Pinpoint the cell where the given text exists, returning its (X, Y) midpoint coordinate. 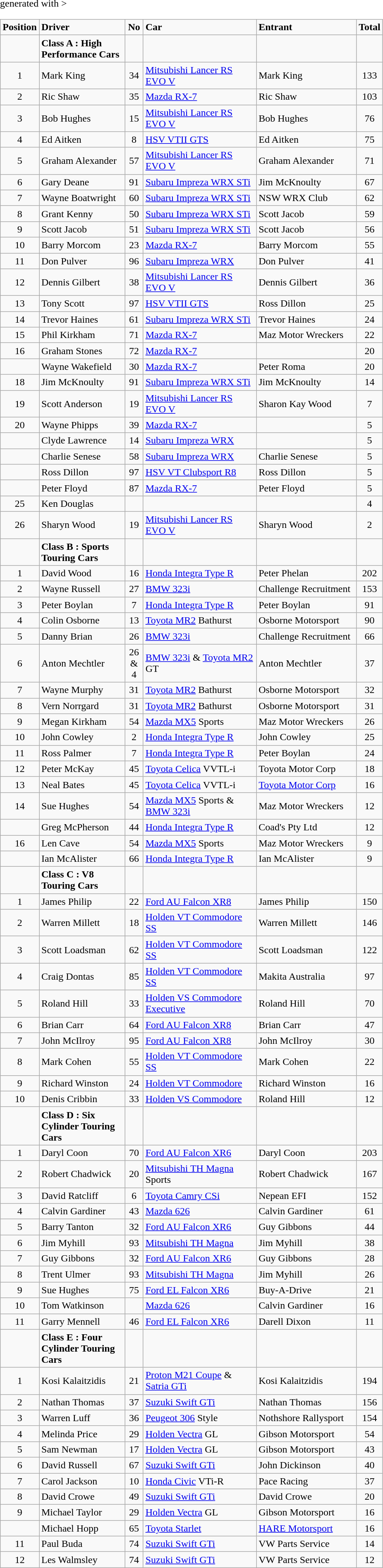
Wayne Russell (82, 589)
59 (370, 213)
Makita Australia (306, 976)
Holden VS Commodore (200, 1099)
Class D : Six Cylinder Touring Cars (82, 1126)
95 (134, 1041)
Class E : Four Cylinder Touring Cars (82, 1348)
Tony Scott (82, 304)
58 (134, 456)
23 (134, 245)
Michael Hopp (82, 1528)
Honda Civic VTi-R (200, 1481)
Sharon Kay Wood (306, 404)
BMW 323i & Toyota MR2 GT (200, 663)
Holden VT Commodore (200, 1083)
167 (370, 1174)
Paul Buda (82, 1544)
Coad's Pty Ltd (306, 827)
Greg McPherson (82, 827)
152 (370, 1195)
Wayne Boatwright (82, 198)
Les Walmsley (82, 1560)
47 (370, 1025)
39 (134, 425)
Class A : High Performance Cars (82, 49)
154 (370, 1418)
Peter McKay (82, 769)
Driver (82, 27)
Ken Douglas (82, 503)
Peter Roma (306, 367)
Trent Ulmer (82, 1274)
50 (134, 213)
28 (370, 1259)
Danny Brian (82, 636)
17 (134, 1449)
202 (370, 573)
65 (134, 1528)
103 (370, 97)
87 (134, 488)
Craig Dontas (82, 976)
David Russell (82, 1465)
HSV VT Clubsport R8 (200, 472)
Pace Racing (306, 1481)
Total (370, 27)
Scott Anderson (82, 404)
Darell Dixon (306, 1321)
Warren Luff (82, 1418)
Vern Norrgard (82, 706)
Michael Taylor (82, 1513)
Entrant (306, 27)
Nothshore Rallysport (306, 1418)
NSW WRX Club (306, 198)
Clyde Lawrence (82, 441)
150 (370, 901)
Nepean EFI (306, 1195)
Phil Kirkham (82, 335)
57 (134, 161)
Grant Kenny (82, 213)
Holden VS Commodore Executive (200, 1004)
51 (134, 229)
203 (370, 1153)
Neal Bates (82, 784)
122 (370, 950)
HARE Motorsport (306, 1528)
Toyota Starlet (200, 1528)
72 (134, 351)
49 (134, 1497)
Garry Mennell (82, 1321)
Barry Tanton (82, 1227)
Gary Deane (82, 182)
No (134, 27)
Class C : V8 Touring Cars (82, 880)
Peter Phelan (306, 573)
Megan Kirkham (82, 722)
34 (134, 75)
60 (134, 198)
Class B : Sports Touring Cars (82, 552)
David Ratcliff (82, 1195)
96 (134, 261)
133 (370, 75)
Colin Osborne (82, 621)
Mitsubishi TH Magna Sports (200, 1174)
Carol Jackson (82, 1481)
Ross Palmer (82, 753)
Proton M21 Coupe & Satria GTi (200, 1381)
64 (134, 1025)
40 (370, 1465)
Melinda Price (82, 1434)
Len Cave (82, 843)
Peugeot 306 Style (200, 1418)
David Wood (82, 573)
Graham Stones (82, 351)
76 (370, 118)
90 (370, 621)
Wayne Phipps (82, 425)
85 (134, 976)
156 (370, 1402)
35 (134, 97)
Mazda MX5 Sports & BMW 323i (200, 806)
27 (134, 589)
John Dickinson (306, 1465)
41 (370, 261)
Position (20, 27)
56 (370, 229)
46 (134, 1321)
Wayne Murphy (82, 690)
Tom Watkinson (82, 1306)
26 & 4 (134, 663)
146 (370, 923)
153 (370, 589)
Denis Cribbin (82, 1099)
Sam Newman (82, 1449)
Toyota Camry CSi (200, 1195)
Buy-A-Drive (306, 1290)
Wayne Wakefield (82, 367)
194 (370, 1381)
Car (200, 27)
